For the text-containing cell, return its midpoint in [x, y] coordinate format. 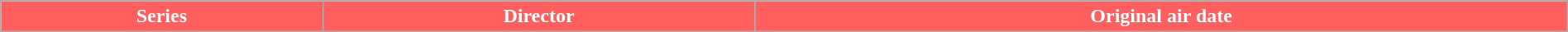
Series [162, 16]
Director [539, 16]
Original air date [1161, 16]
